Output the [x, y] coordinate of the center of the cell containing the given text.  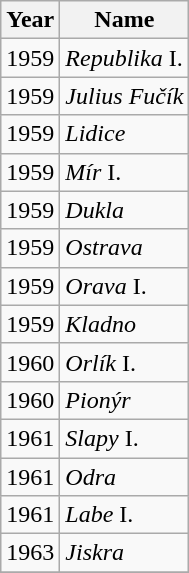
Kladno [124, 324]
1963 [30, 553]
Jiskra [124, 553]
Republika I. [124, 58]
Julius Fučík [124, 96]
Orava I. [124, 286]
Ostrava [124, 248]
Lidice [124, 134]
Orlík I. [124, 362]
Mír I. [124, 172]
Year [30, 20]
Name [124, 20]
Slapy I. [124, 438]
Dukla [124, 210]
Labe I. [124, 515]
Pionýr [124, 400]
Odra [124, 477]
